From the cell containing the given text, extract its center point as [X, Y] coordinate. 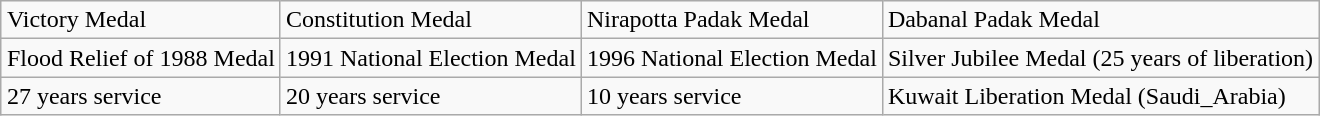
Dabanal Padak Medal [1100, 20]
Flood Relief of 1988 Medal [140, 58]
1996 National Election Medal [732, 58]
Silver Jubilee Medal (25 years of liberation) [1100, 58]
Nirapotta Padak Medal [732, 20]
1991 National Election Medal [430, 58]
Victory Medal [140, 20]
Kuwait Liberation Medal (Saudi_Arabia) [1100, 96]
20 years service [430, 96]
27 years service [140, 96]
10 years service [732, 96]
Constitution Medal [430, 20]
